For the text-containing cell, return its midpoint in [x, y] coordinate format. 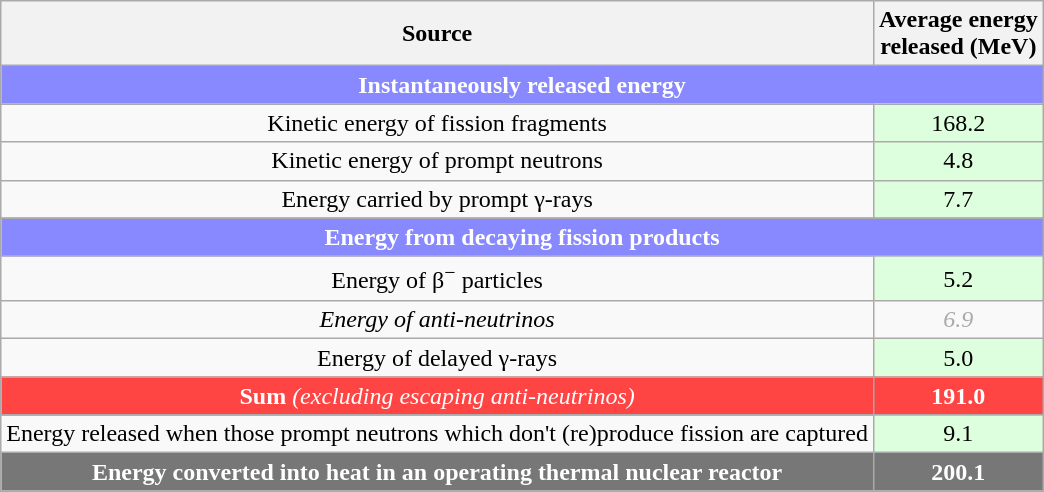
Energy from decaying fission products [522, 237]
7.7 [958, 199]
9.1 [958, 434]
Energy converted into heat in an operating thermal nuclear reactor [438, 472]
6.9 [958, 320]
Sum (excluding escaping anti-neutrinos) [438, 396]
Energy of anti-neutrinos [438, 320]
Instantaneously released energy [522, 85]
Energy released when those prompt neutrons which don't (re)produce fission are captured [438, 434]
Kinetic energy of fission fragments [438, 123]
168.2 [958, 123]
Energy carried by prompt γ-rays [438, 199]
4.8 [958, 161]
200.1 [958, 472]
Average energyreleased (MeV) [958, 34]
5.0 [958, 358]
Kinetic energy of prompt neutrons [438, 161]
Energy of β− particles [438, 278]
Energy of delayed γ-rays [438, 358]
191.0 [958, 396]
5.2 [958, 278]
Source [438, 34]
